Search for the cell housing the specified text and yield its [X, Y] center coordinate. 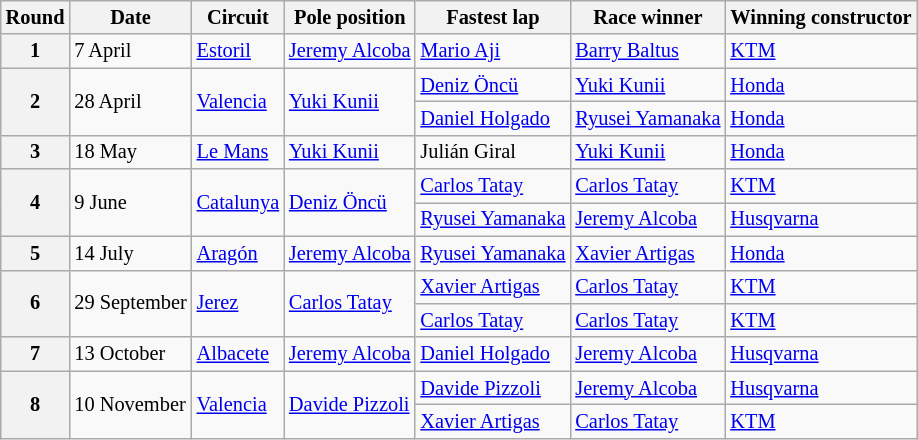
Aragón [238, 253]
28 April [130, 102]
5 [36, 253]
18 May [130, 152]
Mario Aji [492, 51]
Winning constructor [820, 17]
Julián Giral [492, 152]
Date [130, 17]
Catalunya [238, 202]
Estoril [238, 51]
9 June [130, 202]
Barry Baltus [648, 51]
Fastest lap [492, 17]
8 [36, 404]
Pole position [350, 17]
2 [36, 102]
Le Mans [238, 152]
7 [36, 354]
10 November [130, 404]
1 [36, 51]
4 [36, 202]
3 [36, 152]
14 July [130, 253]
13 October [130, 354]
Circuit [238, 17]
Round [36, 17]
Race winner [648, 17]
Albacete [238, 354]
Jerez [238, 304]
7 April [130, 51]
6 [36, 304]
29 September [130, 304]
